Return the [X, Y] coordinate for the center point of the cell that contains the specified text.  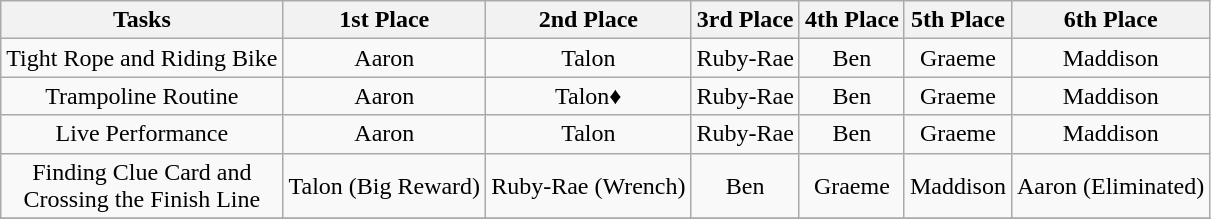
6th Place [1110, 20]
Trampoline Routine [142, 96]
Aaron (Eliminated) [1110, 186]
2nd Place [588, 20]
Talon♦ [588, 96]
5th Place [958, 20]
Ruby-Rae (Wrench) [588, 186]
Tasks [142, 20]
Talon (Big Reward) [384, 186]
4th Place [852, 20]
Tight Rope and Riding Bike [142, 58]
Live Performance [142, 134]
3rd Place [745, 20]
Finding Clue Card and Crossing the Finish Line [142, 186]
1st Place [384, 20]
